From the cell containing the given text, extract its center point as (x, y) coordinate. 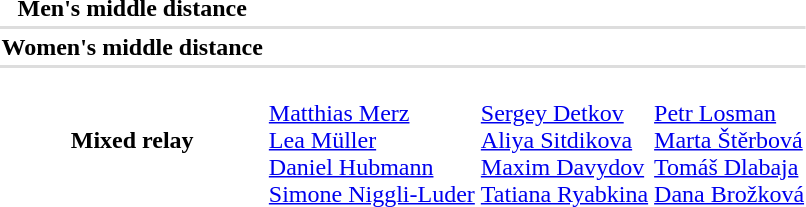
Women's middle distance (132, 47)
